Scan for the cell matching the given text and deliver its (X, Y) coordinate at center. 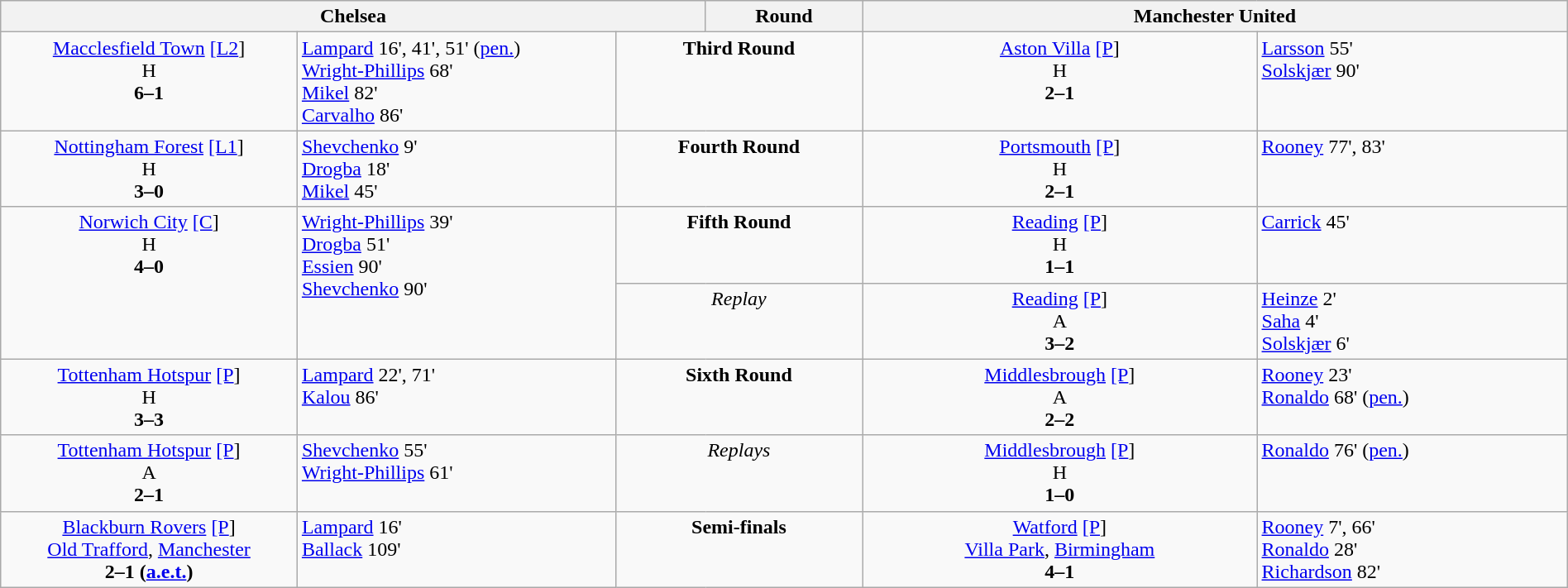
Portsmouth [P]H2–1 (1060, 169)
Manchester United (1216, 17)
Tottenham Hotspur [P]A2–1 (149, 473)
Semi-finals (739, 549)
Middlesbrough [P]A2–2 (1060, 397)
Rooney 7', 66'Ronaldo 28'Richardson 82' (1413, 549)
Macclesfield Town [L2]H6–1 (149, 81)
Round (784, 17)
Middlesbrough [P]H1–0 (1060, 473)
Shevchenko 55'Wright-Phillips 61' (457, 473)
Chelsea (353, 17)
Carrick 45' (1413, 245)
Shevchenko 9' Drogba 18'Mikel 45' (457, 169)
Reading [P]H1–1 (1060, 245)
Tottenham Hotspur [P]H3–3 (149, 397)
Third Round (739, 81)
Nottingham Forest [L1]H3–0 (149, 169)
Lampard 16'Ballack 109' (457, 549)
Heinze 2'Saha 4'Solskjær 6' (1413, 321)
Rooney 23'Ronaldo 68' (pen.) (1413, 397)
Wright-Phillips 39'Drogba 51'Essien 90'Shevchenko 90' (457, 283)
Aston Villa [P]H2–1 (1060, 81)
Watford [P]Villa Park, Birmingham4–1 (1060, 549)
Ronaldo 76' (pen.) (1413, 473)
Reading [P]A3–2 (1060, 321)
Sixth Round (739, 397)
Norwich City [C]H4–0 (149, 283)
Fifth Round (739, 245)
Fourth Round (739, 169)
Replays (739, 473)
Lampard 16', 41', 51' (pen.)Wright-Phillips 68' Mikel 82'Carvalho 86' (457, 81)
Lampard 22', 71'Kalou 86' (457, 397)
Larsson 55'Solskjær 90' (1413, 81)
Blackburn Rovers [P]Old Trafford, Manchester2–1 (a.e.t.) (149, 549)
Replay (739, 321)
Rooney 77', 83' (1413, 169)
